Identify which cell holds the provided text, then report its (x, y) central coordinate. 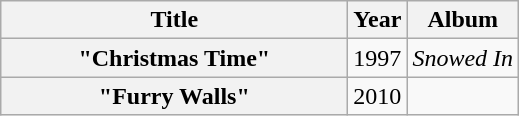
Album (463, 20)
Year (378, 20)
2010 (378, 96)
Title (174, 20)
"Christmas Time" (174, 58)
"Furry Walls" (174, 96)
1997 (378, 58)
Snowed In (463, 58)
